Capture the cell that displays the provided text and extract its [X, Y] central coordinate. 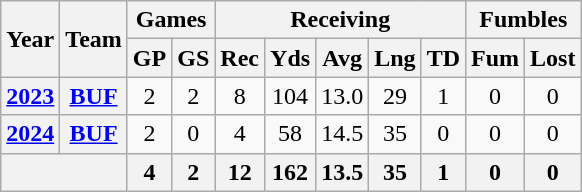
Receiving [340, 20]
8 [240, 96]
104 [290, 96]
13.5 [342, 172]
Avg [342, 58]
TD [443, 58]
Yds [290, 58]
Lng [395, 58]
GP [149, 58]
2023 [30, 96]
Games [170, 20]
14.5 [342, 134]
Rec [240, 58]
2024 [30, 134]
29 [395, 96]
Fum [496, 58]
Lost [553, 58]
12 [240, 172]
GS [194, 58]
58 [290, 134]
13.0 [342, 96]
Fumbles [524, 20]
162 [290, 172]
Team [94, 39]
Year [30, 39]
